Pinpoint the cell where the given text exists, returning its (x, y) midpoint coordinate. 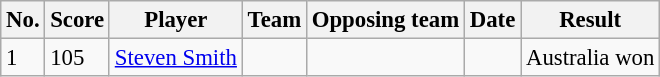
Date (492, 20)
No. (23, 20)
Australia won (590, 58)
Steven Smith (176, 58)
Score (78, 20)
1 (23, 58)
Result (590, 20)
Player (176, 20)
105 (78, 58)
Opposing team (385, 20)
Team (274, 20)
